Determine the (x, y) coordinate at the center of the cell enclosing the given text.  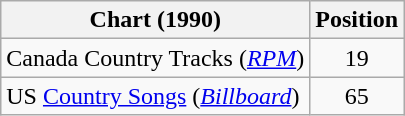
19 (357, 58)
US Country Songs (Billboard) (156, 96)
Position (357, 20)
Canada Country Tracks (RPM) (156, 58)
65 (357, 96)
Chart (1990) (156, 20)
